Scan for the cell matching the given text and deliver its (x, y) coordinate at center. 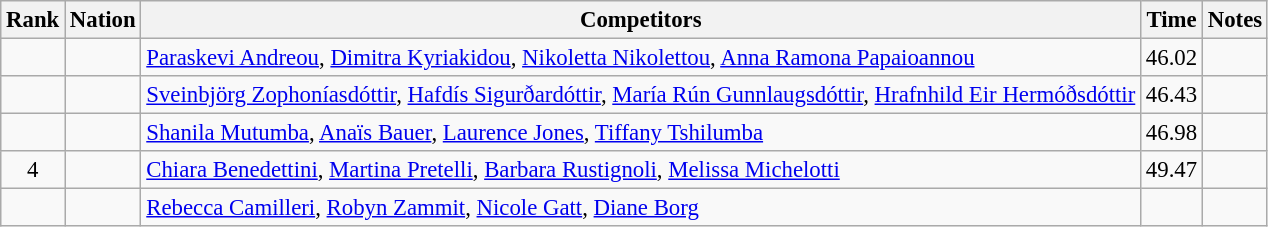
4 (33, 170)
46.43 (1172, 95)
Shanila Mutumba, Anaïs Bauer, Laurence Jones, Tiffany Tshilumba (641, 133)
Sveinbjörg Zophoníasdóttir, Hafdís Sigurðardóttir, María Rún Gunnlaugsdóttir, Hrafnhild Eir Hermóðsdóttir (641, 95)
Rank (33, 20)
Notes (1234, 20)
Paraskevi Andreou, Dimitra Kyriakidou, Nikoletta Nikolettou, Anna Ramona Papaioannou (641, 58)
49.47 (1172, 170)
46.02 (1172, 58)
Rebecca Camilleri, Robyn Zammit, Nicole Gatt, Diane Borg (641, 208)
Competitors (641, 20)
Time (1172, 20)
Chiara Benedettini, Martina Pretelli, Barbara Rustignoli, Melissa Michelotti (641, 170)
Nation (103, 20)
46.98 (1172, 133)
